Extract the [x, y] coordinate from the center of the cell holding the provided text.  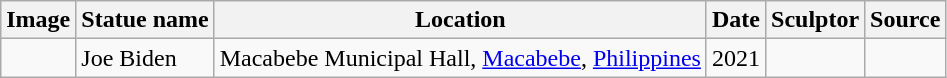
Image [38, 20]
Statue name [145, 20]
Joe Biden [145, 58]
Source [906, 20]
Location [460, 20]
Macabebe Municipal Hall, Macabebe, Philippines [460, 58]
Date [736, 20]
Sculptor [816, 20]
2021 [736, 58]
